From the cell containing the given text, extract its center point as [X, Y] coordinate. 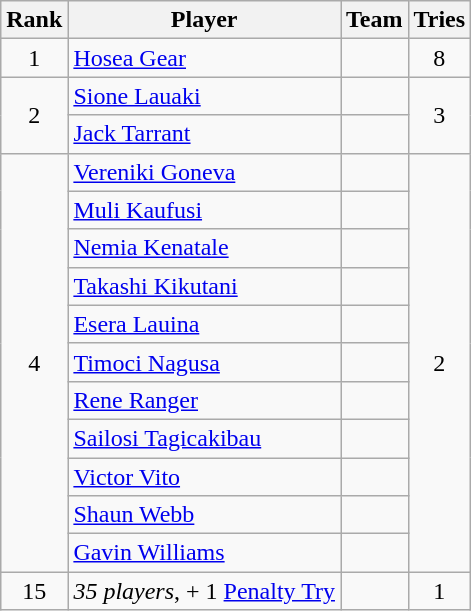
Takashi Kikutani [204, 286]
Rene Ranger [204, 400]
Timoci Nagusa [204, 362]
Rank [34, 20]
Muli Kaufusi [204, 210]
Sione Lauaki [204, 96]
Sailosi Tagicakibau [204, 438]
Team [374, 20]
Vereniki Goneva [204, 172]
Shaun Webb [204, 515]
Esera Lauina [204, 324]
15 [34, 591]
3 [440, 115]
Victor Vito [204, 477]
Nemia Kenatale [204, 248]
8 [440, 58]
Hosea Gear [204, 58]
35 players, + 1 Penalty Try [204, 591]
Jack Tarrant [204, 134]
4 [34, 362]
Tries [440, 20]
Player [204, 20]
Gavin Williams [204, 553]
